Return the [x, y] coordinate for the center point of the cell that contains the specified text.  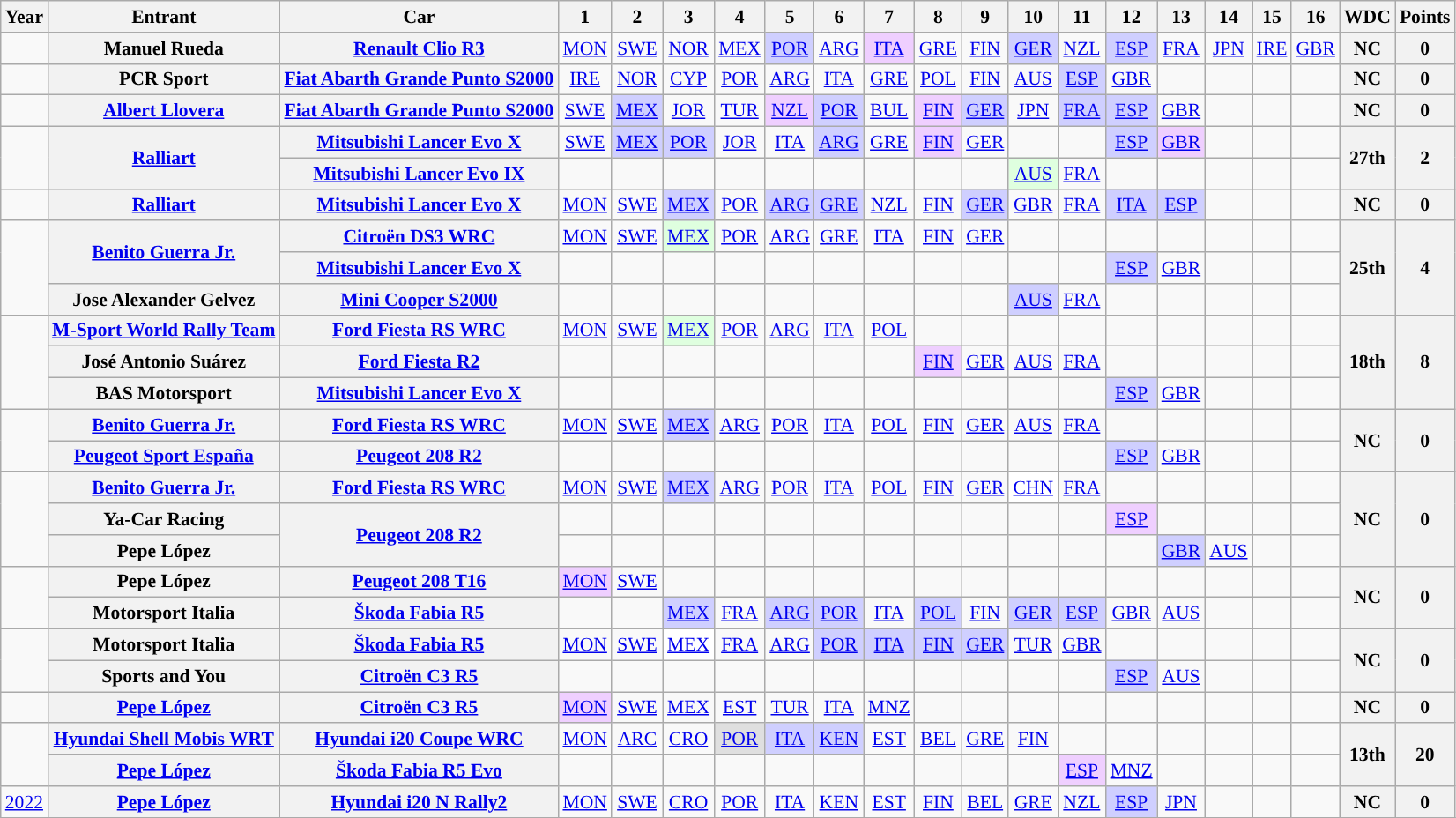
Ford Fiesta R2 [419, 362]
CYP [688, 79]
16 [1315, 17]
3 [688, 17]
PCR Sport [164, 79]
Škoda Fabia R5 Evo [419, 770]
5 [790, 17]
CHN [1033, 488]
Citroën DS3 WRC [419, 237]
Peugeot Sport España [164, 457]
Albert Llovera [164, 111]
Year [25, 17]
Peugeot 208 T16 [419, 582]
10 [1033, 17]
2022 [25, 802]
Entrant [164, 17]
ARC [637, 740]
BUL [889, 111]
Mitsubishi Lancer Evo IX [419, 174]
13th [1368, 755]
6 [839, 17]
BAS Motorsport [164, 394]
M-Sport World Rally Team [164, 331]
Sports and You [164, 676]
1 [585, 17]
11 [1082, 17]
18th [1368, 361]
13 [1181, 17]
9 [985, 17]
Renault Clio R3 [419, 48]
Points [1425, 17]
Jose Alexander Gelvez [164, 300]
20 [1425, 755]
27th [1368, 159]
7 [889, 17]
Hyundai i20 N Rally2 [419, 802]
WDC [1368, 17]
Hyundai i20 Coupe WRC [419, 740]
Ya-Car Racing [164, 519]
Mini Cooper S2000 [419, 300]
Hyundai Shell Mobis WRT [164, 740]
Manuel Rueda [164, 48]
15 [1273, 17]
José Antonio Suárez [164, 362]
14 [1229, 17]
12 [1132, 17]
25th [1368, 268]
Car [419, 17]
